Locate the cell with the specified text and output its [X, Y] center coordinate. 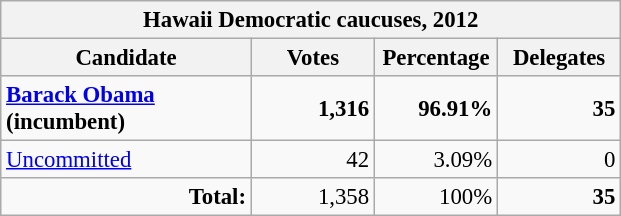
3.09% [436, 160]
42 [312, 160]
1,316 [312, 108]
96.91% [436, 108]
Hawaii Democratic caucuses, 2012 [311, 20]
Votes [312, 58]
0 [560, 160]
Candidate [126, 58]
100% [436, 197]
Uncommitted [126, 160]
Delegates [560, 58]
Barack Obama (incumbent) [126, 108]
Percentage [436, 58]
1,358 [312, 197]
Total: [126, 197]
